Pinpoint the cell where the given text exists, returning its [x, y] midpoint coordinate. 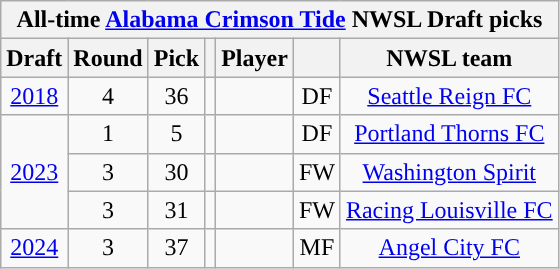
31 [176, 210]
Draft [34, 58]
1 [108, 134]
Round [108, 58]
Washington Spirit [449, 172]
Racing Louisville FC [449, 210]
MF [316, 248]
Player [255, 58]
All-time Alabama Crimson Tide NWSL Draft picks [280, 20]
5 [176, 134]
NWSL team [449, 58]
2024 [34, 248]
4 [108, 96]
2018 [34, 96]
Angel City FC [449, 248]
37 [176, 248]
Seattle Reign FC [449, 96]
Portland Thorns FC [449, 134]
36 [176, 96]
2023 [34, 172]
Pick [176, 58]
30 [176, 172]
